Identify which cell holds the provided text, then report its [x, y] central coordinate. 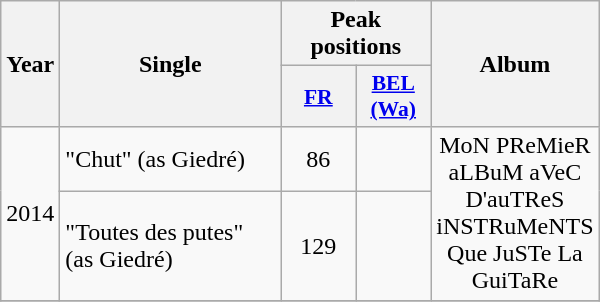
Album [515, 64]
Year [30, 64]
Peak positions [356, 34]
86 [318, 159]
129 [318, 246]
BEL (Wa) [394, 96]
FR [318, 96]
MoN PReMieR aLBuM aVeC D'auTReS iNSTRuMeNTS Que JuSTe La GuiTaRe [515, 214]
"Toutes des putes" (as Giedré) [170, 246]
"Chut" (as Giedré) [170, 159]
Single [170, 64]
2014 [30, 214]
